For the text-containing cell, return its midpoint in [x, y] coordinate format. 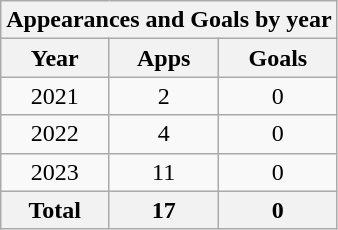
11 [164, 172]
4 [164, 134]
17 [164, 210]
2023 [55, 172]
Appearances and Goals by year [169, 20]
2021 [55, 96]
Year [55, 58]
2 [164, 96]
2022 [55, 134]
Total [55, 210]
Apps [164, 58]
Goals [278, 58]
